Detect which cell encompasses the target text, then output its [x, y] center coordinate. 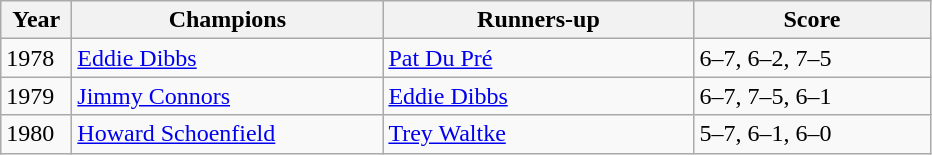
6–7, 7–5, 6–1 [812, 96]
Jimmy Connors [228, 96]
5–7, 6–1, 6–0 [812, 134]
1978 [36, 58]
Pat Du Pré [538, 58]
Trey Waltke [538, 134]
1980 [36, 134]
6–7, 6–2, 7–5 [812, 58]
Year [36, 20]
Champions [228, 20]
1979 [36, 96]
Runners-up [538, 20]
Howard Schoenfield [228, 134]
Score [812, 20]
